Extract the (x, y) coordinate from the center of the cell holding the provided text.  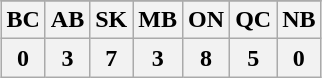
MB (158, 20)
QC (254, 20)
AB (67, 20)
NB (299, 20)
5 (254, 58)
ON (206, 20)
SK (112, 20)
8 (206, 58)
BC (23, 20)
7 (112, 58)
